From the cell containing the given text, extract its center point as (X, Y) coordinate. 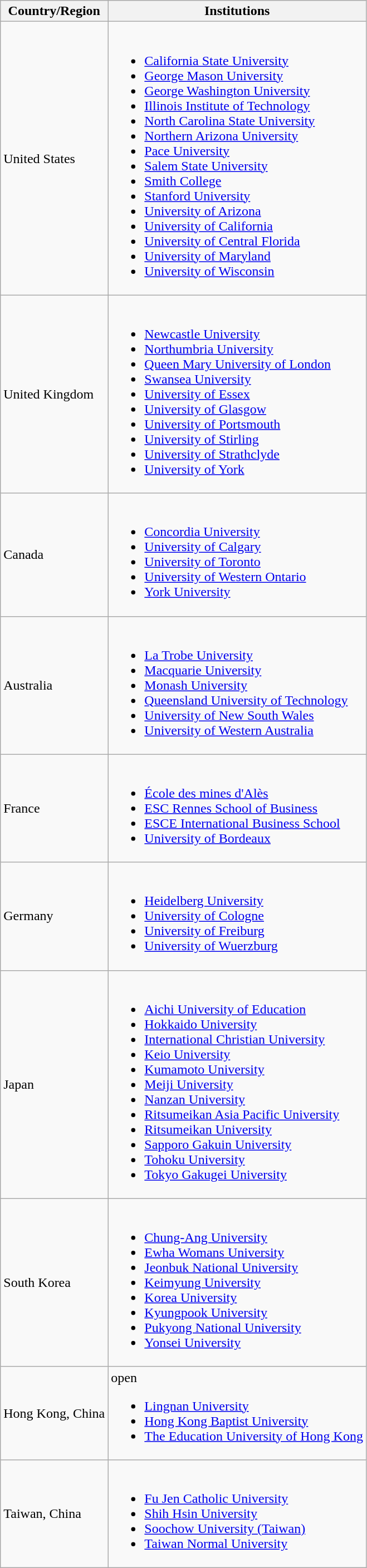
Canada (55, 554)
South Korea (55, 1282)
Country/Region (55, 11)
Heidelberg UniversityUniversity of CologneUniversity of FreiburgUniversity of Wuerzburg (237, 916)
Japan (55, 1084)
Germany (55, 916)
Hong Kong, China (55, 1413)
Institutions (237, 11)
United States (55, 158)
Fu Jen Catholic UniversityShih Hsin UniversitySoochow University (Taiwan)Taiwan Normal University (237, 1513)
France (55, 808)
Taiwan, China (55, 1513)
openLingnan UniversityHong Kong Baptist UniversityThe Education University of Hong Kong (237, 1413)
École des mines d'AlèsESC Rennes School of BusinessESCE International Business SchoolUniversity of Bordeaux (237, 808)
Concordia UniversityUniversity of CalgaryUniversity of TorontoUniversity of Western OntarioYork University (237, 554)
Australia (55, 685)
United Kingdom (55, 394)
